Pinpoint the cell where the given text exists, returning its (x, y) midpoint coordinate. 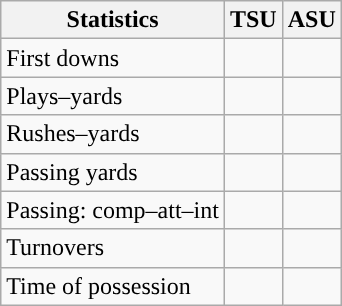
Turnovers (113, 248)
Time of possession (113, 286)
First downs (113, 58)
TSU (253, 20)
ASU (312, 20)
Passing yards (113, 172)
Passing: comp–att–int (113, 210)
Statistics (113, 20)
Plays–yards (113, 96)
Rushes–yards (113, 134)
